Locate the cell with the specified text and output its (x, y) center coordinate. 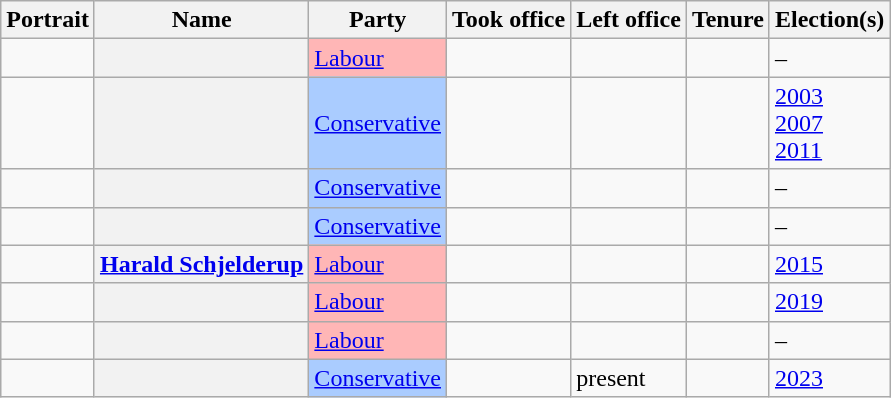
2015 (829, 264)
Name (201, 20)
Party (378, 20)
Election(s) (829, 20)
2023 (829, 378)
present (629, 378)
2019 (829, 302)
Left office (629, 20)
Harald Schjelderup (201, 264)
Tenure (728, 20)
Portrait (48, 20)
Took office (509, 20)
200320072011 (829, 123)
